Detect which cell encompasses the target text, then output its [X, Y] center coordinate. 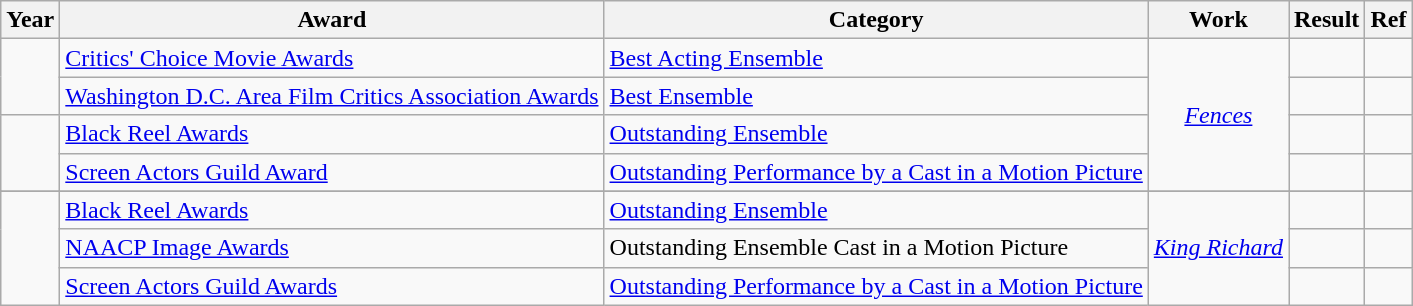
Result [1326, 20]
Critics' Choice Movie Awards [332, 58]
Outstanding Ensemble Cast in a Motion Picture [876, 248]
Screen Actors Guild Awards [332, 286]
Category [876, 20]
Best Ensemble [876, 96]
Award [332, 20]
Screen Actors Guild Award [332, 172]
Washington D.C. Area Film Critics Association Awards [332, 96]
King Richard [1218, 248]
Year [30, 20]
Fences [1218, 115]
Ref [1388, 20]
NAACP Image Awards [332, 248]
Work [1218, 20]
Best Acting Ensemble [876, 58]
